Locate the cell with the specified text and output its [x, y] center coordinate. 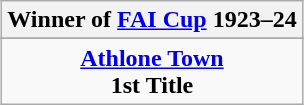
Winner of FAI Cup 1923–24 [152, 20]
Athlone Town1st Title [152, 72]
